Return (x, y) of the center of cell containing provided text 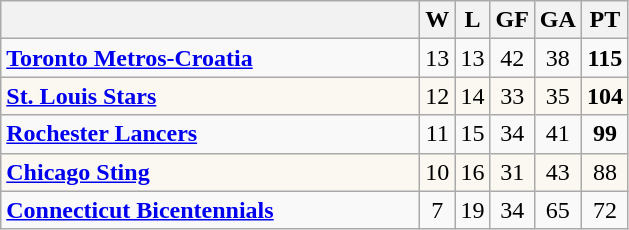
GA (558, 20)
16 (472, 172)
41 (558, 134)
L (472, 20)
72 (604, 210)
Rochester Lancers (210, 134)
33 (512, 96)
15 (472, 134)
Toronto Metros-Croatia (210, 58)
31 (512, 172)
19 (472, 210)
12 (438, 96)
38 (558, 58)
115 (604, 58)
43 (558, 172)
PT (604, 20)
St. Louis Stars (210, 96)
35 (558, 96)
99 (604, 134)
GF (512, 20)
11 (438, 134)
7 (438, 210)
10 (438, 172)
104 (604, 96)
65 (558, 210)
W (438, 20)
14 (472, 96)
Chicago Sting (210, 172)
88 (604, 172)
Connecticut Bicentennials (210, 210)
42 (512, 58)
